Extract the [X, Y] coordinate from the center of the cell holding the provided text.  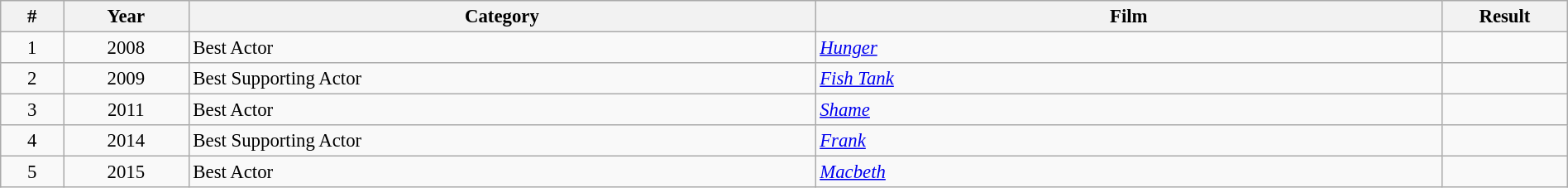
2015 [126, 172]
Category [502, 17]
1 [32, 48]
Frank [1129, 141]
# [32, 17]
2009 [126, 79]
2011 [126, 110]
4 [32, 141]
Year [126, 17]
2008 [126, 48]
Hunger [1129, 48]
Film [1129, 17]
Result [1505, 17]
Shame [1129, 110]
Fish Tank [1129, 79]
2 [32, 79]
5 [32, 172]
3 [32, 110]
Macbeth [1129, 172]
2014 [126, 141]
